Determine the (x, y) coordinate at the center of the cell enclosing the given text.  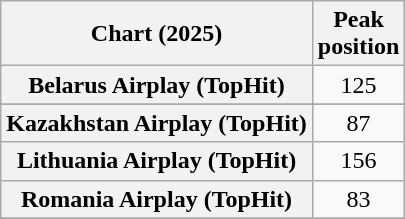
Belarus Airplay (TopHit) (157, 85)
Chart (2025) (157, 34)
Lithuania Airplay (TopHit) (157, 161)
Kazakhstan Airplay (TopHit) (157, 123)
83 (358, 199)
Peakposition (358, 34)
125 (358, 85)
Romania Airplay (TopHit) (157, 199)
156 (358, 161)
87 (358, 123)
